Determine the (x, y) coordinate at the center of the cell enclosing the given text.  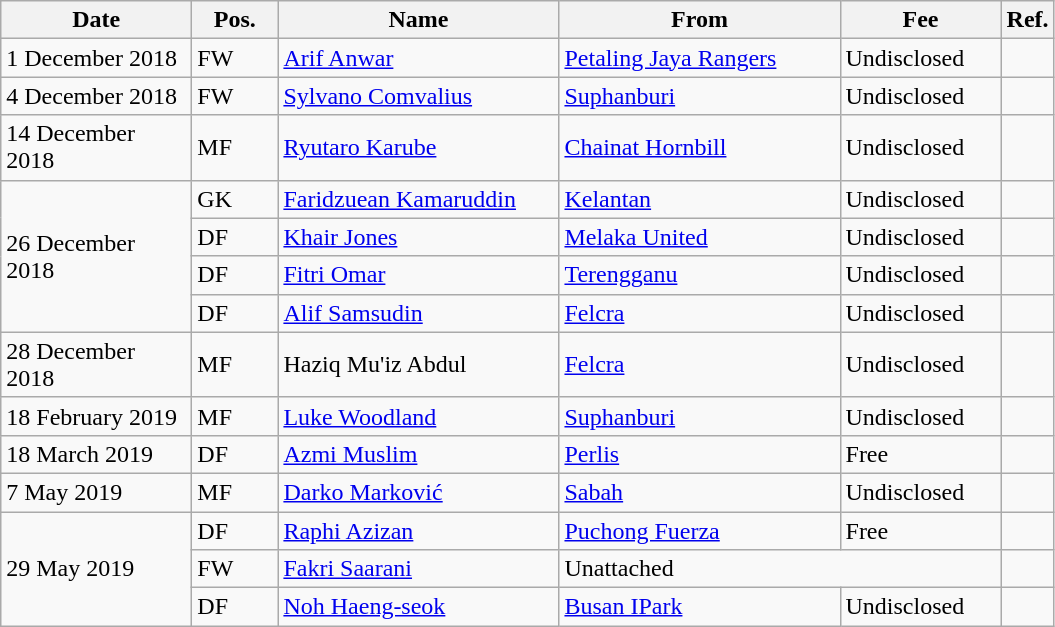
Darko Marković (418, 492)
Noh Haeng-seok (418, 607)
Fitri Omar (418, 275)
Ryutaro Karube (418, 148)
Unattached (780, 569)
14 December 2018 (96, 148)
Melaka United (700, 237)
Pos. (235, 20)
18 March 2019 (96, 454)
From (700, 20)
GK (235, 199)
29 May 2019 (96, 569)
Kelantan (700, 199)
Raphi Azizan (418, 531)
Faridzuean Kamaruddin (418, 199)
Khair Jones (418, 237)
Luke Woodland (418, 416)
Arif Anwar (418, 58)
Alif Samsudin (418, 313)
4 December 2018 (96, 96)
7 May 2019 (96, 492)
Terengganu (700, 275)
28 December 2018 (96, 364)
1 December 2018 (96, 58)
Puchong Fuerza (700, 531)
Fee (920, 20)
Date (96, 20)
Petaling Jaya Rangers (700, 58)
Chainat Hornbill (700, 148)
18 February 2019 (96, 416)
Fakri Saarani (418, 569)
Sylvano Comvalius (418, 96)
Azmi Muslim (418, 454)
Haziq Mu'iz Abdul (418, 364)
Busan IPark (700, 607)
Name (418, 20)
Perlis (700, 454)
26 December 2018 (96, 256)
Sabah (700, 492)
Ref. (1028, 20)
